Detect which cell encompasses the target text, then output its [x, y] center coordinate. 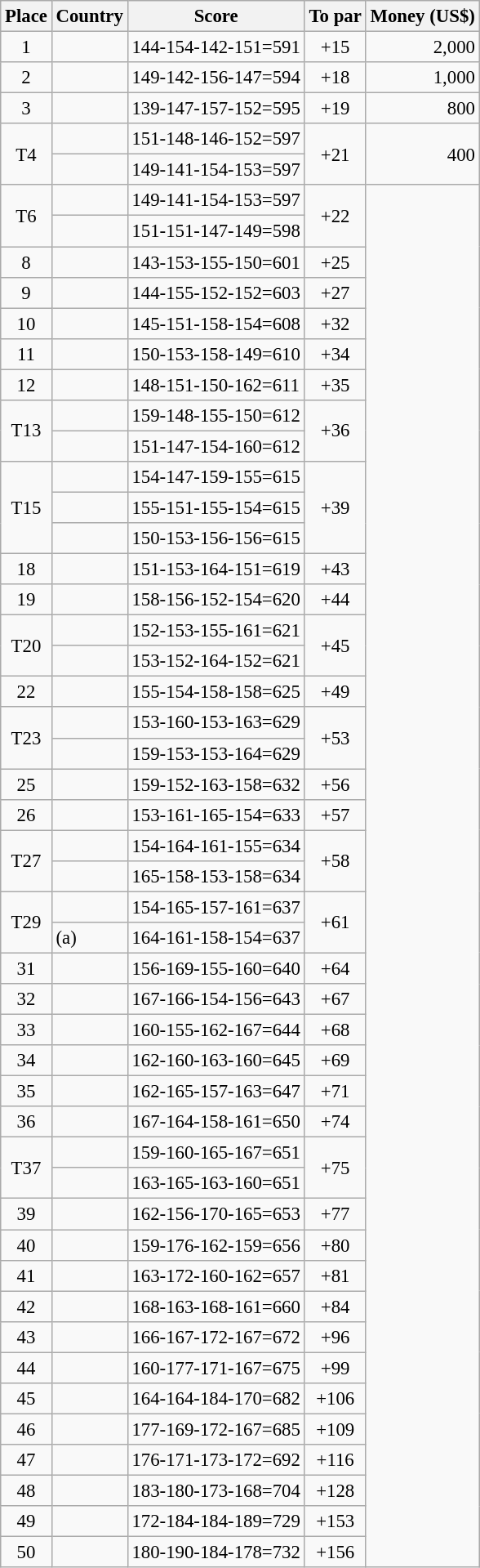
+44 [335, 600]
151-153-164-151=619 [216, 570]
22 [26, 692]
166-167-172-167=672 [216, 1337]
+71 [335, 1092]
Country [90, 16]
+128 [335, 1490]
31 [26, 968]
T6 [26, 216]
+49 [335, 692]
+22 [335, 216]
48 [26, 1490]
+116 [335, 1460]
To par [335, 16]
9 [26, 293]
+68 [335, 1030]
151-151-147-149=598 [216, 231]
800 [423, 109]
168-163-168-161=660 [216, 1307]
+34 [335, 354]
158-156-152-154=620 [216, 600]
42 [26, 1307]
34 [26, 1061]
Money (US$) [423, 16]
159-160-165-167=651 [216, 1153]
50 [26, 1552]
+74 [335, 1122]
167-166-154-156=643 [216, 999]
144-155-152-152=603 [216, 293]
150-153-156-156=615 [216, 538]
155-154-158-158=625 [216, 692]
3 [26, 109]
+61 [335, 922]
+69 [335, 1061]
165-158-153-158=634 [216, 877]
2,000 [423, 47]
18 [26, 570]
154-165-157-161=637 [216, 907]
T20 [26, 646]
1 [26, 47]
177-169-172-167=685 [216, 1429]
49 [26, 1521]
+58 [335, 861]
163-172-160-162=657 [216, 1275]
44 [26, 1368]
153-160-153-163=629 [216, 723]
+21 [335, 154]
160-177-171-167=675 [216, 1368]
+45 [335, 646]
164-161-158-154=637 [216, 938]
151-148-146-152=597 [216, 139]
+35 [335, 385]
8 [26, 262]
T15 [26, 508]
41 [26, 1275]
32 [26, 999]
+15 [335, 47]
150-153-158-149=610 [216, 354]
+80 [335, 1245]
163-165-163-160=651 [216, 1184]
+36 [335, 431]
(a) [90, 938]
139-147-157-152=595 [216, 109]
148-151-150-162=611 [216, 385]
+19 [335, 109]
+106 [335, 1399]
162-160-163-160=645 [216, 1061]
T27 [26, 861]
11 [26, 354]
176-171-173-172=692 [216, 1460]
Place [26, 16]
+67 [335, 999]
+75 [335, 1168]
155-151-155-154=615 [216, 507]
25 [26, 784]
26 [26, 815]
152-153-155-161=621 [216, 631]
145-151-158-154=608 [216, 324]
167-164-158-161=650 [216, 1122]
160-155-162-167=644 [216, 1030]
T13 [26, 431]
156-169-155-160=640 [216, 968]
T23 [26, 739]
2 [26, 78]
153-161-165-154=633 [216, 815]
143-153-155-150=601 [216, 262]
159-153-153-164=629 [216, 753]
T37 [26, 1168]
36 [26, 1122]
+156 [335, 1552]
33 [26, 1030]
45 [26, 1399]
159-152-163-158=632 [216, 784]
149-142-156-147=594 [216, 78]
+56 [335, 784]
19 [26, 600]
172-184-184-189=729 [216, 1521]
180-190-184-178=732 [216, 1552]
144-154-142-151=591 [216, 47]
40 [26, 1245]
154-164-161-155=634 [216, 846]
+64 [335, 968]
+109 [335, 1429]
159-148-155-150=612 [216, 416]
+39 [335, 508]
T4 [26, 154]
153-152-164-152=621 [216, 661]
+96 [335, 1337]
T29 [26, 922]
1,000 [423, 78]
+32 [335, 324]
162-165-157-163=647 [216, 1092]
10 [26, 324]
46 [26, 1429]
+27 [335, 293]
+77 [335, 1214]
183-180-173-168=704 [216, 1490]
35 [26, 1092]
400 [423, 154]
154-147-159-155=615 [216, 477]
47 [26, 1460]
+53 [335, 739]
151-147-154-160=612 [216, 446]
+84 [335, 1307]
162-156-170-165=653 [216, 1214]
43 [26, 1337]
+57 [335, 815]
Score [216, 16]
+43 [335, 570]
+25 [335, 262]
159-176-162-159=656 [216, 1245]
+18 [335, 78]
+81 [335, 1275]
+99 [335, 1368]
+153 [335, 1521]
12 [26, 385]
164-164-184-170=682 [216, 1399]
39 [26, 1214]
